Determine the (x, y) coordinate at the center of the cell enclosing the given text.  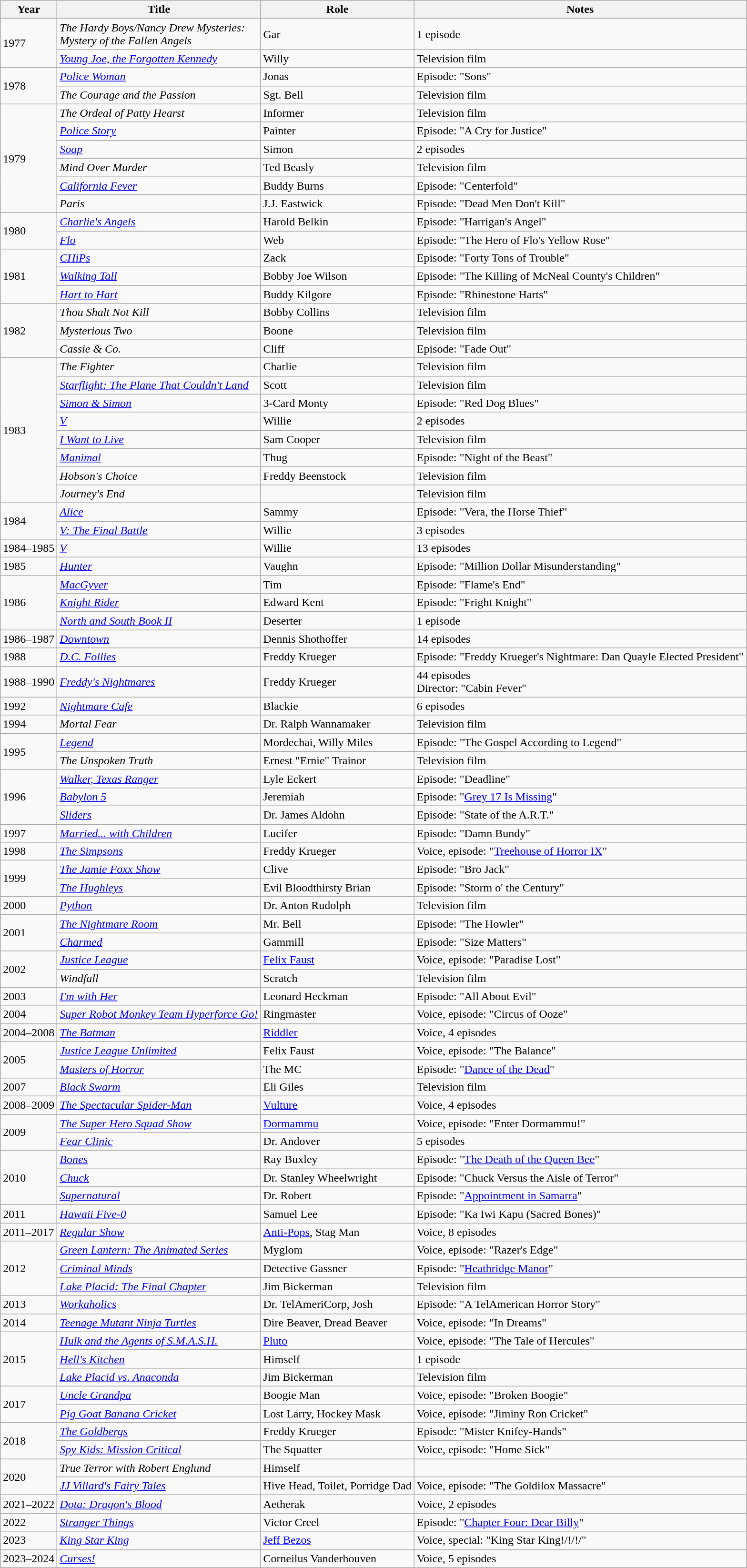
Super Robot Monkey Team Hyperforce Go! (159, 1014)
The Jamie Foxx Show (159, 870)
The Super Hero Squad Show (159, 1123)
Aetherak (337, 1504)
Dr. Stanley Wheelwright (337, 1178)
Leonard Heckman (337, 996)
Gar (337, 34)
Episode: "The Hero of Flo's Yellow Rose" (580, 240)
Voice, episode: "Treehouse of Horror IX" (580, 851)
Episode: "The Killing of McNeal County's Children" (580, 276)
Blackie (337, 706)
Simon & Simon (159, 403)
2007 (29, 1087)
1984–1985 (29, 548)
Hart to Hart (159, 294)
Ernest "Ernie" Trainor (337, 760)
Episode: "Vera, the Horse Thief" (580, 512)
Married... with Children (159, 833)
Episode: "All About Evil" (580, 996)
Zack (337, 258)
Victor Creel (337, 1522)
Anti-Pops, Stag Man (337, 1232)
1998 (29, 851)
CHiPs (159, 258)
Downtown (159, 639)
The Courage and the Passion (159, 95)
1994 (29, 724)
Ray Buxley (337, 1160)
Regular Show (159, 1232)
Mind Over Murder (159, 167)
North and South Book II (159, 621)
1988–1990 (29, 681)
Sliders (159, 815)
Sgt. Bell (337, 95)
Episode: "Bro Jack" (580, 870)
Boogie Man (337, 1395)
Teenage Mutant Ninja Turtles (159, 1323)
Episode: "Heathridge Manor" (580, 1268)
Dr. Anton Rudolph (337, 906)
Voice, 2 episodes (580, 1504)
1986 (29, 603)
Episode: "Harrigan's Angel" (580, 222)
Windfall (159, 978)
Justice League (159, 960)
Web (337, 240)
Knight Rider (159, 603)
Paris (159, 203)
5 episodes (580, 1142)
Dr. Ralph Wannamaker (337, 724)
Episode: "Grey 17 Is Missing" (580, 797)
Thou Shalt Not Kill (159, 313)
2018 (29, 1441)
Cassie & Co. (159, 349)
Vaughn (337, 567)
Ted Beasly (337, 167)
Episode: "Freddy Krueger's Nightmare: Dan Quayle Elected President" (580, 657)
2015 (29, 1359)
Thug (337, 457)
Sam Cooper (337, 439)
Episode: "Dead Men Don't Kill" (580, 203)
Episode: "Ka Iwi Kapu (Sacred Bones)" (580, 1214)
Dennis Shothoffer (337, 639)
1978 (29, 86)
2020 (29, 1477)
Sammy (337, 512)
The Simpsons (159, 851)
Dr. TelAmeriCorp, Josh (337, 1305)
Episode: "Size Matters" (580, 942)
Black Swarm (159, 1087)
MacGyver (159, 585)
Voice, special: "King Star King!/!/!/" (580, 1540)
Legend (159, 742)
The Ordeal of Patty Hearst (159, 113)
Painter (337, 131)
Walker, Texas Ranger (159, 779)
Lake Placid: The Final Chapter (159, 1286)
Dire Beaver, Dread Beaver (337, 1323)
Lost Larry, Hockey Mask (337, 1414)
2005 (29, 1060)
Episode: "Forty Tons of Trouble" (580, 258)
Evil Bloodthirsty Brian (337, 888)
Episode: "Deadline" (580, 779)
Episode: "Dance of the Dead" (580, 1069)
Bobby Collins (337, 313)
Hulk and the Agents of S.M.A.S.H. (159, 1341)
1979 (29, 158)
Buddy Burns (337, 185)
Uncle Grandpa (159, 1395)
2002 (29, 969)
Voice, episode: "Paradise Lost" (580, 960)
Year (29, 10)
Episode: "Damn Bundy" (580, 833)
2017 (29, 1404)
Episode: "Chapter Four: Dear Billy" (580, 1522)
44 episodesDirector: "Cabin Fever" (580, 681)
The Batman (159, 1032)
1985 (29, 567)
6 episodes (580, 706)
2022 (29, 1522)
Jeff Bezos (337, 1540)
Charlie (337, 367)
Simon (337, 149)
Voice, episode: "The Balance" (580, 1051)
The Hughleys (159, 888)
Cliff (337, 349)
2003 (29, 996)
Voice, 8 episodes (580, 1232)
3-Card Monty (337, 403)
The Nightmare Room (159, 924)
Hobson's Choice (159, 475)
Fear Clinic (159, 1142)
Stranger Things (159, 1522)
Episode: "Storm o' the Century" (580, 888)
JJ Villard's Fairy Tales (159, 1486)
Deserter (337, 621)
2011 (29, 1214)
2014 (29, 1323)
Episode: "Mister Knifey-Hands" (580, 1432)
Freddy Beenstock (337, 475)
Babylon 5 (159, 797)
Charmed (159, 942)
Jonas (337, 77)
True Terror with Robert Englund (159, 1468)
Episode: "Sons" (580, 77)
Chuck (159, 1178)
2001 (29, 933)
I'm with Her (159, 996)
Buddy Kilgore (337, 294)
3 episodes (580, 530)
Episode: "Flame's End" (580, 585)
Episode: "A TelAmerican Horror Story" (580, 1305)
Criminal Minds (159, 1268)
Notes (580, 10)
Voice, episode: "In Dreams" (580, 1323)
1997 (29, 833)
I Want to Live (159, 439)
Voice, episode: "Circus of Ooze" (580, 1014)
Tim (337, 585)
2012 (29, 1268)
Voice, episode: "Razer's Edge" (580, 1250)
Nightmare Cafe (159, 706)
1981 (29, 276)
Green Lantern: The Animated Series (159, 1250)
Alice (159, 512)
Python (159, 906)
Episode: "Night of the Beast" (580, 457)
2023 (29, 1540)
Edward Kent (337, 603)
Episode: "Centerfold" (580, 185)
1983 (29, 430)
Dr. Robert (337, 1196)
Voice, episode: "Broken Boogie" (580, 1395)
The MC (337, 1069)
Myglom (337, 1250)
Informer (337, 113)
14 episodes (580, 639)
Journey's End (159, 494)
Harold Belkin (337, 222)
Mordechai, Willy Miles (337, 742)
Corneilus Vanderhouven (337, 1558)
J.J. Eastwick (337, 203)
Bones (159, 1160)
Voice, episode: "Home Sick" (580, 1450)
Curses! (159, 1558)
1984 (29, 521)
Hunter (159, 567)
Masters of Horror (159, 1069)
Riddler (337, 1032)
Role (337, 10)
Eli Giles (337, 1087)
D.C. Follies (159, 657)
The Goldbergs (159, 1432)
The Squatter (337, 1450)
2011–2017 (29, 1232)
Episode: "The Death of the Queen Bee" (580, 1160)
Voice, episode: "Jiminy Ron Cricket" (580, 1414)
Episode: "Fade Out" (580, 349)
Willy (337, 59)
Dormammu (337, 1123)
Scott (337, 385)
Justice League Unlimited (159, 1051)
Title (159, 10)
Samuel Lee (337, 1214)
Detective Gassner (337, 1268)
Episode: "A Cry for Justice" (580, 131)
Episode: "Million Dollar Misunderstanding" (580, 567)
Episode: "Appointment in Samarra" (580, 1196)
Soap (159, 149)
2021–2022 (29, 1504)
Episode: "Fright Knight" (580, 603)
California Fever (159, 185)
Episode: "The Howler" (580, 924)
Scratch (337, 978)
Manimal (159, 457)
Pig Goat Banana Cricket (159, 1414)
1996 (29, 797)
Jeremiah (337, 797)
Freddy's Nightmares (159, 681)
Gammill (337, 942)
King Star King (159, 1540)
Pluto (337, 1341)
Supernatural (159, 1196)
Vulture (337, 1105)
The Unspoken Truth (159, 760)
2010 (29, 1178)
Dr. James Aldohn (337, 815)
2023–2024 (29, 1558)
Lyle Eckert (337, 779)
1992 (29, 706)
2000 (29, 906)
1999 (29, 879)
1982 (29, 331)
The Fighter (159, 367)
2008–2009 (29, 1105)
Police Woman (159, 77)
1988 (29, 657)
Mysterious Two (159, 331)
1977 (29, 43)
Hive Head, Toilet, Porridge Dad (337, 1486)
Voice, 5 episodes (580, 1558)
Episode: "Chuck Versus the Aisle of Terror" (580, 1178)
1986–1987 (29, 639)
The Hardy Boys/Nancy Drew Mysteries: Mystery of the Fallen Angels (159, 34)
Walking Tall (159, 276)
Episode: "Rhinestone Harts" (580, 294)
Lake Placid vs. Anaconda (159, 1377)
Charlie's Angels (159, 222)
Young Joe, the Forgotten Kennedy (159, 59)
Episode: "The Gospel According to Legend" (580, 742)
Voice, episode: "Enter Dormammu!" (580, 1123)
Hell's Kitchen (159, 1359)
13 episodes (580, 548)
The Spectacular Spider-Man (159, 1105)
Mortal Fear (159, 724)
Bobby Joe Wilson (337, 276)
1980 (29, 231)
1995 (29, 751)
Mr. Bell (337, 924)
Lucifer (337, 833)
Hawaii Five-0 (159, 1214)
2013 (29, 1305)
Boone (337, 331)
Voice, episode: "The Goldilox Massacre" (580, 1486)
Clive (337, 870)
Workaholics (159, 1305)
V: The Final Battle (159, 530)
Starflight: The Plane That Couldn't Land (159, 385)
Dr. Andover (337, 1142)
Episode: "State of the A.R.T." (580, 815)
2004 (29, 1014)
Police Story (159, 131)
Spy Kids: Mission Critical (159, 1450)
Ringmaster (337, 1014)
Dota: Dragon's Blood (159, 1504)
2004–2008 (29, 1032)
Voice, episode: "The Tale of Hercules" (580, 1341)
Flo (159, 240)
2009 (29, 1132)
Episode: "Red Dog Blues" (580, 403)
